For the text-containing cell, return its midpoint in [x, y] coordinate format. 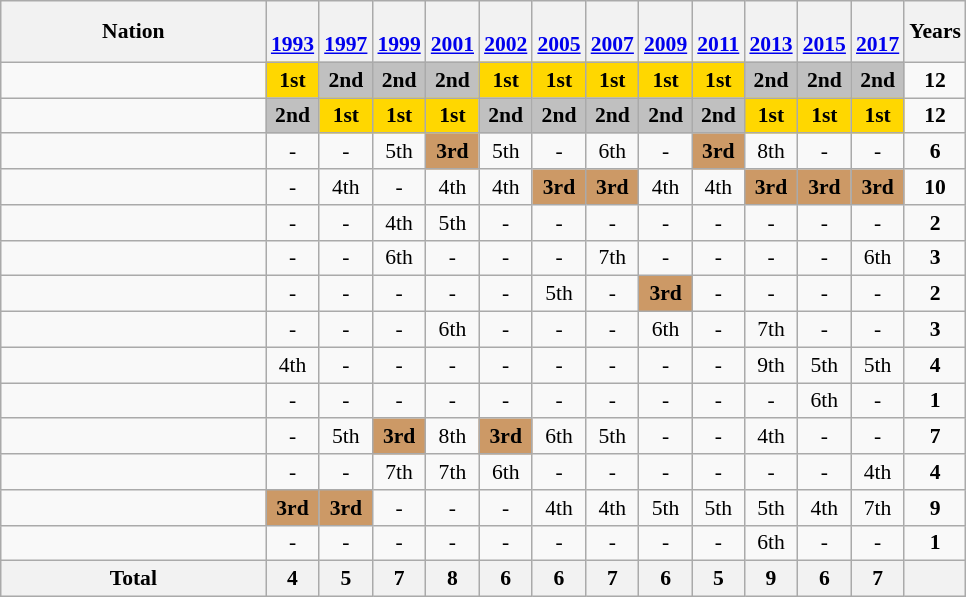
1997 [346, 32]
8 [452, 579]
10 [935, 187]
2002 [506, 32]
Total [134, 579]
2017 [878, 32]
Years [935, 32]
2005 [558, 32]
2015 [824, 32]
Nation [134, 32]
9th [770, 365]
2007 [612, 32]
2013 [770, 32]
2009 [666, 32]
2001 [452, 32]
2011 [718, 32]
1999 [398, 32]
1993 [292, 32]
